Find where the given text appears and provide that cell's center as [x, y] coordinate. 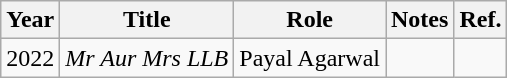
2022 [30, 58]
Year [30, 20]
Ref. [480, 20]
Payal Agarwal [310, 58]
Mr Aur Mrs LLB [147, 58]
Notes [420, 20]
Title [147, 20]
Role [310, 20]
